Output the [x, y] coordinate of the center of the cell containing the given text.  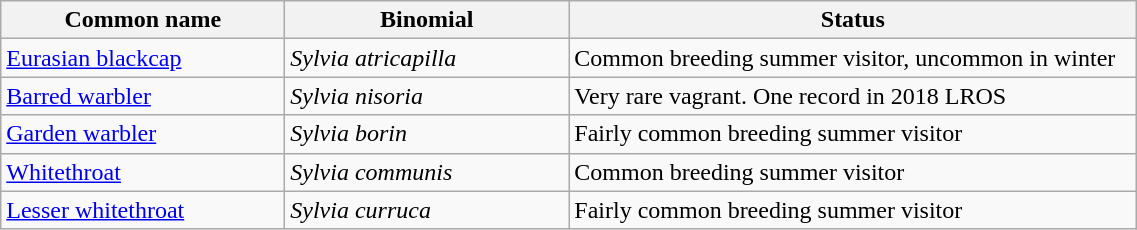
Garden warbler [143, 134]
Common name [143, 20]
Sylvia communis [427, 172]
Very rare vagrant. One record in 2018 LROS [853, 96]
Lesser whitethroat [143, 210]
Binomial [427, 20]
Whitethroat [143, 172]
Sylvia borin [427, 134]
Status [853, 20]
Sylvia nisoria [427, 96]
Common breeding summer visitor [853, 172]
Common breeding summer visitor, uncommon in winter [853, 58]
Sylvia atricapilla [427, 58]
Barred warbler [143, 96]
Eurasian blackcap [143, 58]
Sylvia curruca [427, 210]
